Capture the cell that displays the provided text and extract its [x, y] central coordinate. 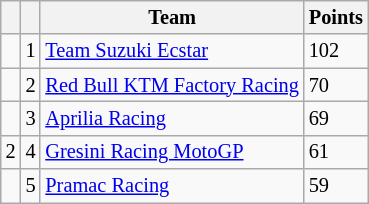
59 [336, 186]
1 [31, 51]
Team Suzuki Ecstar [172, 51]
69 [336, 118]
Points [336, 17]
Red Bull KTM Factory Racing [172, 85]
102 [336, 51]
4 [31, 152]
3 [31, 118]
70 [336, 85]
Gresini Racing MotoGP [172, 152]
61 [336, 152]
Aprilia Racing [172, 118]
Team [172, 17]
5 [31, 186]
Pramac Racing [172, 186]
